Find where the given text appears and provide that cell's center as (x, y) coordinate. 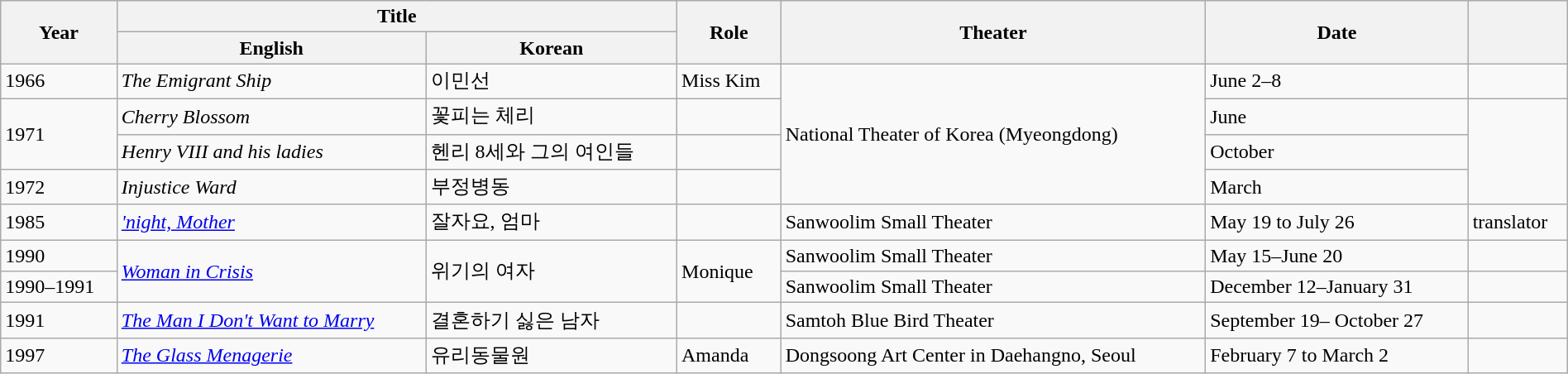
1985 (60, 222)
National Theater of Korea (Myeongdong) (992, 134)
부정병동 (551, 187)
September 19– October 27 (1337, 321)
Theater (992, 32)
February 7 to March 2 (1337, 356)
Amanda (729, 356)
December 12–January 31 (1337, 287)
June (1337, 116)
Injustice Ward (271, 187)
The Glass Menagerie (271, 356)
Henry VIII and his ladies (271, 152)
Miss Kim (729, 81)
May 19 to July 26 (1337, 222)
결혼하기 싫은 남자 (551, 321)
Cherry Blossom (271, 116)
1971 (60, 134)
Dongsoong Art Center in Daehangno, Seoul (992, 356)
Korean (551, 48)
Samtoh Blue Bird Theater (992, 321)
1966 (60, 81)
'night, Mother (271, 222)
Role (729, 32)
March (1337, 187)
Title (397, 17)
October (1337, 152)
이민선 (551, 81)
Date (1337, 32)
The Man I Don't Want to Marry (271, 321)
1990–1991 (60, 287)
잘자요, 엄마 (551, 222)
translator (1518, 222)
June 2–8 (1337, 81)
May 15–June 20 (1337, 256)
The Emigrant Ship (271, 81)
English (271, 48)
헨리 8세와 그의 여인들 (551, 152)
꽃피는 체리 (551, 116)
유리동물원 (551, 356)
1990 (60, 256)
1997 (60, 356)
Woman in Crisis (271, 271)
Monique (729, 271)
1972 (60, 187)
Year (60, 32)
위기의 여자 (551, 271)
1991 (60, 321)
